Provide the (X, Y) coordinate of the cell's center where the given text is located.  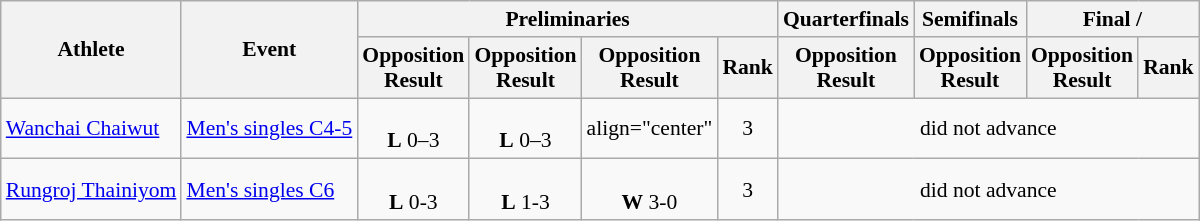
Rungroj Thainiyom (92, 190)
Preliminaries (568, 19)
Semifinals (970, 19)
Wanchai Chaiwut (92, 128)
Men's singles C4-5 (269, 128)
L 0-3 (413, 190)
Quarterfinals (846, 19)
Final / (1112, 19)
align="center" (650, 128)
Event (269, 50)
Men's singles C6 (269, 190)
Athlete (92, 50)
L 1-3 (525, 190)
W 3-0 (650, 190)
